From the cell containing the given text, extract its center point as [x, y] coordinate. 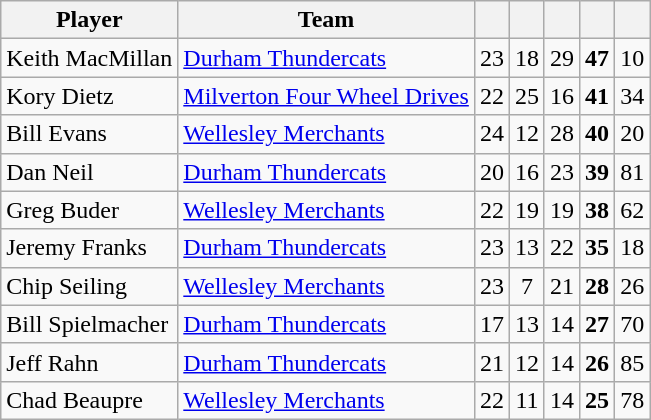
7 [526, 286]
Milverton Four Wheel Drives [326, 96]
Team [326, 20]
11 [526, 400]
17 [492, 324]
62 [632, 210]
85 [632, 362]
Chad Beaupre [90, 400]
70 [632, 324]
34 [632, 96]
Jeremy Franks [90, 248]
Bill Spielmacher [90, 324]
47 [598, 58]
10 [632, 58]
81 [632, 172]
Kory Dietz [90, 96]
Keith MacMillan [90, 58]
24 [492, 134]
41 [598, 96]
29 [562, 58]
38 [598, 210]
Bill Evans [90, 134]
40 [598, 134]
78 [632, 400]
Chip Seiling [90, 286]
27 [598, 324]
Player [90, 20]
35 [598, 248]
Jeff Rahn [90, 362]
Greg Buder [90, 210]
Dan Neil [90, 172]
39 [598, 172]
